Extract the [x, y] coordinate from the center of the cell holding the provided text.  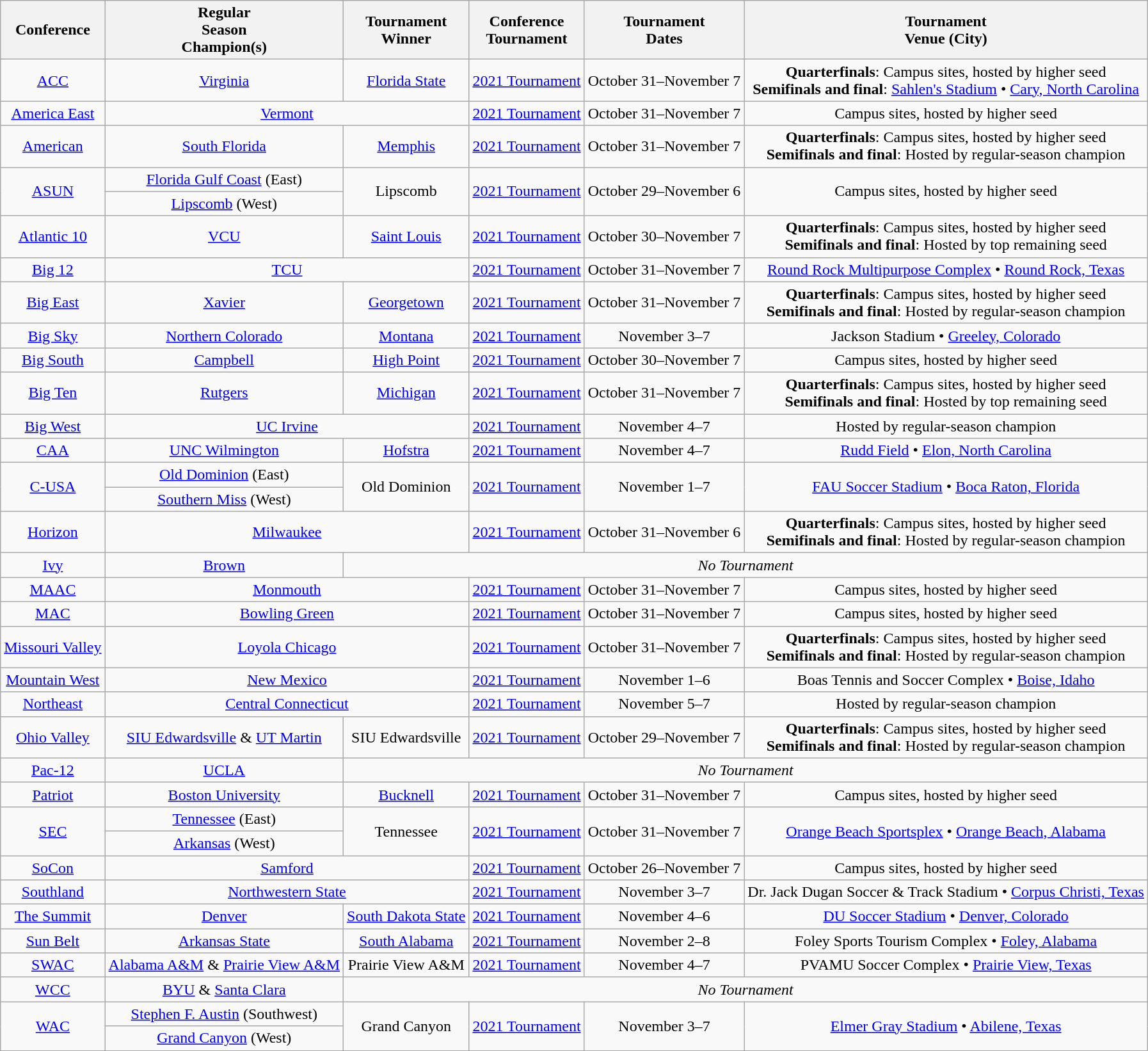
Sun Belt [52, 941]
Georgetown [406, 302]
SIU Edwardsville [406, 737]
Lipscomb [406, 191]
Conference [52, 30]
Horizon [52, 533]
Florida Gulf Coast (East) [224, 179]
High Point [406, 360]
SEC [52, 831]
Lipscomb (West) [224, 204]
Bowling Green [287, 614]
TournamentDates [664, 30]
Patriot [52, 794]
Big West [52, 426]
Northern Colorado [224, 335]
DU Soccer Stadium • Denver, Colorado [946, 917]
Central Connecticut [287, 704]
Foley Sports Tourism Complex • Foley, Alabama [946, 941]
Big 12 [52, 269]
UCLA [224, 770]
SIU Edwardsville & UT Martin [224, 737]
American [52, 146]
MAAC [52, 590]
TCU [287, 269]
Samford [287, 867]
Stephen F. Austin (Southwest) [224, 1014]
Missouri Valley [52, 646]
Big Sky [52, 335]
Ivy [52, 565]
Orange Beach Sportsplex • Orange Beach, Alabama [946, 831]
Big Ten [52, 393]
Pac-12 [52, 770]
SWAC [52, 965]
UNC Wilmington [224, 451]
South Alabama [406, 941]
November 5–7 [664, 704]
Round Rock Multipurpose Complex • Round Rock, Texas [946, 269]
Xavier [224, 302]
Tournament Venue (City) [946, 30]
The Summit [52, 917]
ACC [52, 81]
Tennessee [406, 831]
WCC [52, 990]
Regular Season Champion(s) [224, 30]
Tournament Winner [406, 30]
Bucknell [406, 794]
Prairie View A&M [406, 965]
WAC [52, 1026]
Old Dominion (East) [224, 475]
Northeast [52, 704]
Boas Tennis and Soccer Complex • Boise, Idaho [946, 680]
November 1–7 [664, 487]
MAC [52, 614]
Rutgers [224, 393]
October 29–November 6 [664, 191]
BYU & Santa Clara [224, 990]
Grand Canyon (West) [224, 1038]
Arkansas State [224, 941]
Alabama A&M & Prairie View A&M [224, 965]
Memphis [406, 146]
Montana [406, 335]
CAA [52, 451]
Atlantic 10 [52, 237]
Big South [52, 360]
Mountain West [52, 680]
Brown [224, 565]
America East [52, 113]
Virginia [224, 81]
Denver [224, 917]
November 4–6 [664, 917]
South Florida [224, 146]
Old Dominion [406, 487]
November 2–8 [664, 941]
Southland [52, 892]
FAU Soccer Stadium • Boca Raton, Florida [946, 487]
October 26–November 7 [664, 867]
Vermont [287, 113]
ASUN [52, 191]
C-USA [52, 487]
Jackson Stadium • Greeley, Colorado [946, 335]
Campbell [224, 360]
SoCon [52, 867]
Ohio Valley [52, 737]
Elmer Gray Stadium • Abilene, Texas [946, 1026]
October 31–November 6 [664, 533]
November 1–6 [664, 680]
VCU [224, 237]
Milwaukee [287, 533]
South Dakota State [406, 917]
Michigan [406, 393]
PVAMU Soccer Complex • Prairie View, Texas [946, 965]
October 29–November 7 [664, 737]
Dr. Jack Dugan Soccer & Track Stadium • Corpus Christi, Texas [946, 892]
Southern Miss (West) [224, 499]
Rudd Field • Elon, North Carolina [946, 451]
Arkansas (West) [224, 843]
Boston University [224, 794]
Conference Tournament [527, 30]
Quarterfinals: Campus sites, hosted by higher seedSemifinals and final: Sahlen's Stadium • Cary, North Carolina [946, 81]
Tennessee (East) [224, 819]
Loyola Chicago [287, 646]
UC Irvine [287, 426]
New Mexico [287, 680]
Grand Canyon [406, 1026]
Saint Louis [406, 237]
Hofstra [406, 451]
Northwestern State [287, 892]
Florida State [406, 81]
Monmouth [287, 590]
Big East [52, 302]
